Detect which cell encompasses the target text, then output its [X, Y] center coordinate. 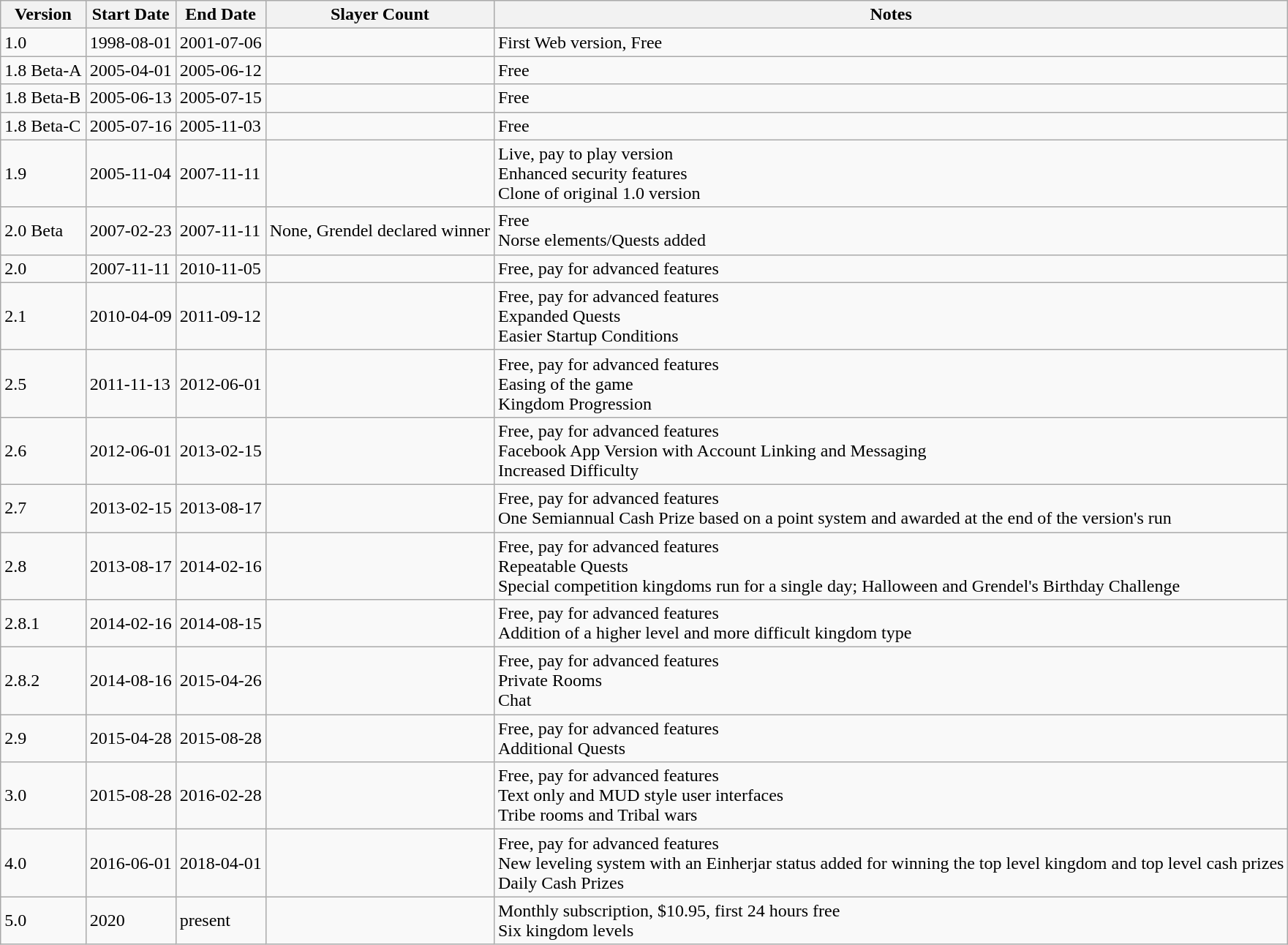
First Web version, Free [891, 42]
1.0 [43, 42]
2014-08-16 [130, 681]
Live, pay to play versionEnhanced security featuresClone of original 1.0 version [891, 173]
2015-04-26 [221, 681]
None, Grendel declared winner [380, 231]
5.0 [43, 920]
2.0 [43, 268]
2.7 [43, 508]
End Date [221, 15]
1.8 Beta-C [43, 126]
Monthly subscription, $10.95, first 24 hours freeSix kingdom levels [891, 920]
2018-04-01 [221, 863]
1.9 [43, 173]
2011-11-13 [130, 383]
2.0 Beta [43, 231]
Free, pay for advanced featuresExpanded QuestsEasier Startup Conditions [891, 316]
Notes [891, 15]
Free, pay for advanced featuresOne Semiannual Cash Prize based on a point system and awarded at the end of the version's run [891, 508]
Free, pay for advanced featuresRepeatable QuestsSpecial competition kingdoms run for a single day; Halloween and Grendel's Birthday Challenge [891, 566]
2005-11-04 [130, 173]
2.6 [43, 451]
Version [43, 15]
Start Date [130, 15]
Free, pay for advanced featuresPrivate RoomsChat [891, 681]
2005-04-01 [130, 70]
2014-08-15 [221, 623]
1.8 Beta-B [43, 98]
2005-11-03 [221, 126]
2.8.2 [43, 681]
FreeNorse elements/Quests added [891, 231]
Slayer Count [380, 15]
Free, pay for advanced featuresAdditional Quests [891, 739]
2015-04-28 [130, 739]
2.8.1 [43, 623]
1.8 Beta-A [43, 70]
2.5 [43, 383]
4.0 [43, 863]
present [221, 920]
1998-08-01 [130, 42]
3.0 [43, 796]
Free, pay for advanced featuresFacebook App Version with Account Linking and MessagingIncreased Difficulty [891, 451]
2020 [130, 920]
Free, pay for advanced featuresAddition of a higher level and more difficult kingdom type [891, 623]
2001-07-06 [221, 42]
2005-07-15 [221, 98]
2005-07-16 [130, 126]
2.9 [43, 739]
2011-09-12 [221, 316]
2016-06-01 [130, 863]
2007-02-23 [130, 231]
2005-06-12 [221, 70]
Free, pay for advanced features [891, 268]
Free, pay for advanced featuresEasing of the gameKingdom Progression [891, 383]
Free, pay for advanced featuresText only and MUD style user interfacesTribe rooms and Tribal wars [891, 796]
2005-06-13 [130, 98]
2.8 [43, 566]
2.1 [43, 316]
2010-11-05 [221, 268]
2016-02-28 [221, 796]
2010-04-09 [130, 316]
